Provide the (X, Y) coordinate of the cell's center where the given text is located.  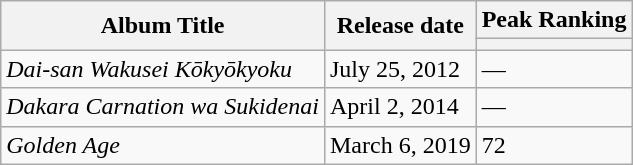
Dai-san Wakusei Kōkyōkyoku (163, 69)
Dakara Carnation wa Sukidenai (163, 107)
72 (554, 145)
April 2, 2014 (400, 107)
Golden Age (163, 145)
Album Title (163, 26)
Peak Ranking (554, 20)
March 6, 2019 (400, 145)
July 25, 2012 (400, 69)
Release date (400, 26)
